From the cell containing the given text, extract its center point as [X, Y] coordinate. 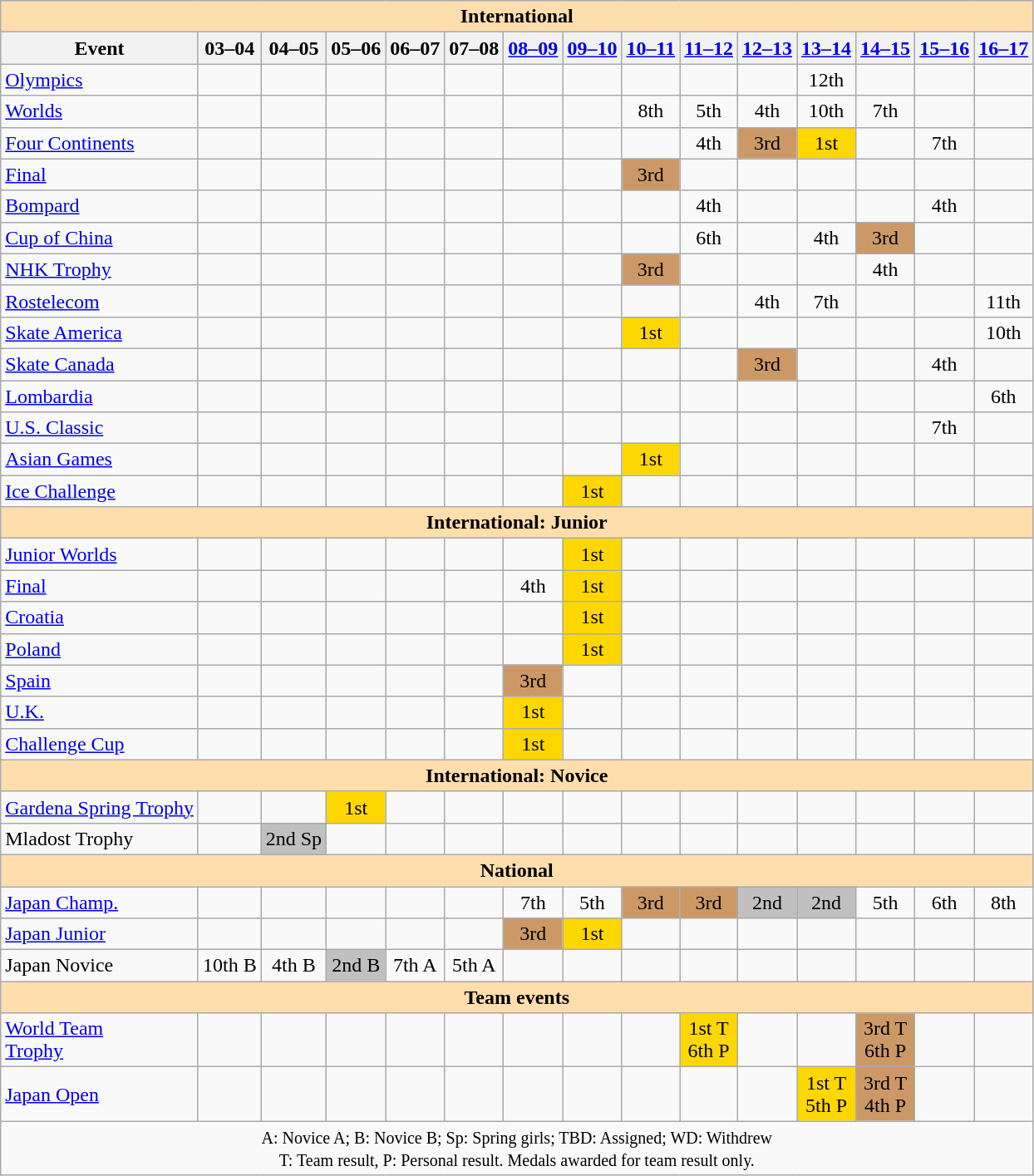
NHK Trophy [100, 269]
Skate America [100, 332]
Japan Junior [100, 934]
04–05 [293, 48]
10–11 [651, 48]
3rd T6th P [886, 1041]
Japan Novice [100, 966]
Gardena Spring Trophy [100, 807]
Lombardia [100, 396]
3rd T4th P [886, 1094]
Japan Open [100, 1094]
5th A [474, 966]
Four Continents [100, 143]
Event [100, 48]
7th A [416, 966]
14–15 [886, 48]
07–08 [474, 48]
Japan Champ. [100, 902]
National [517, 870]
15–16 [944, 48]
Spain [100, 681]
A: Novice A; B: Novice B; Sp: Spring girls; TBD: Assigned; WD: WithdrewT: Team result, P: Personal result. Medals awarded for team result only. [517, 1149]
08–09 [534, 48]
Worlds [100, 111]
1st T5th P [826, 1094]
Skate Canada [100, 364]
Cup of China [100, 238]
Mladost Trophy [100, 839]
12th [826, 80]
Poland [100, 649]
2nd Sp [293, 839]
13–14 [826, 48]
12–13 [766, 48]
16–17 [1004, 48]
Croatia [100, 618]
Asian Games [100, 460]
World TeamTrophy [100, 1041]
1st T6th P [709, 1041]
10th B [229, 966]
Ice Challenge [100, 491]
4th B [293, 966]
05–06 [356, 48]
11–12 [709, 48]
International: Novice [517, 775]
11th [1004, 301]
Challenge Cup [100, 744]
Olympics [100, 80]
09–10 [592, 48]
U.K. [100, 712]
International [517, 17]
Junior Worlds [100, 554]
Bompard [100, 206]
03–04 [229, 48]
U.S. Classic [100, 428]
Team events [517, 997]
2nd B [356, 966]
06–07 [416, 48]
Rostelecom [100, 301]
International: Junior [517, 523]
